Provide the [X, Y] coordinate of the cell's center where the given text is located.  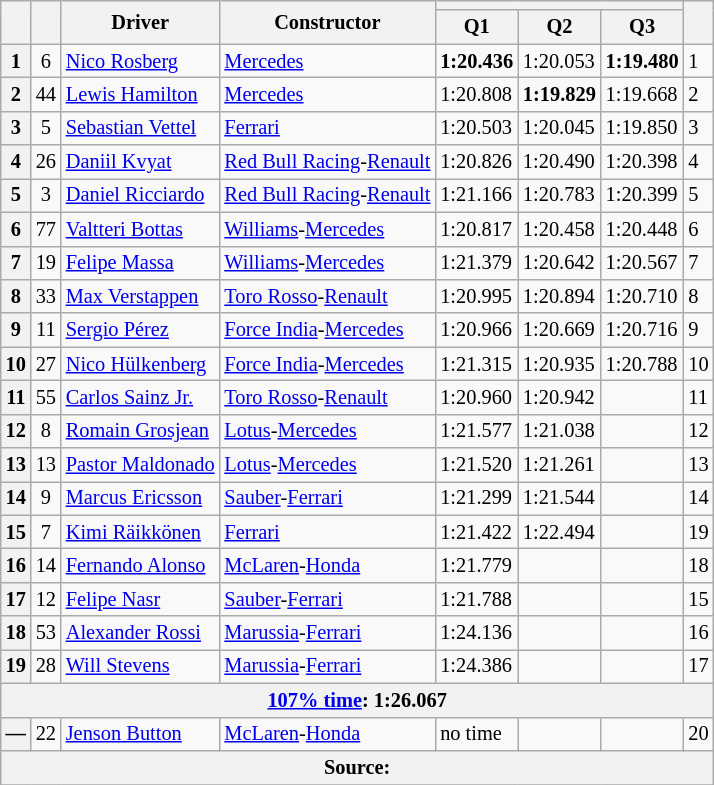
Constructor [327, 22]
no time [476, 734]
Q2 [560, 27]
Q1 [476, 27]
Alexander Rossi [140, 633]
Lewis Hamilton [140, 94]
1:20.995 [476, 296]
Pastor Maldonado [140, 465]
1:21.315 [476, 364]
1:21.788 [476, 599]
1:21.779 [476, 565]
Daniel Ricciardo [140, 195]
Carlos Sainz Jr. [140, 397]
Jenson Button [140, 734]
28 [46, 666]
1:20.808 [476, 94]
Max Verstappen [140, 296]
1:20.826 [476, 162]
Sebastian Vettel [140, 128]
Marcus Ericsson [140, 498]
1:20.053 [560, 61]
1:21.166 [476, 195]
1:20.398 [642, 162]
— [16, 734]
Driver [140, 22]
20 [699, 734]
1:20.935 [560, 364]
107% time: 1:26.067 [358, 700]
44 [46, 94]
1:20.960 [476, 397]
1:20.045 [560, 128]
1:20.894 [560, 296]
22 [46, 734]
Sergio Pérez [140, 330]
1:21.577 [476, 431]
1:21.544 [560, 498]
Valtteri Bottas [140, 229]
1:19.850 [642, 128]
1:22.494 [560, 532]
26 [46, 162]
Nico Rosberg [140, 61]
1:21.422 [476, 532]
1:20.669 [560, 330]
1:20.783 [560, 195]
1:20.966 [476, 330]
1:20.817 [476, 229]
Q3 [642, 27]
53 [46, 633]
33 [46, 296]
Nico Hülkenberg [140, 364]
Will Stevens [140, 666]
1:20.716 [642, 330]
Fernando Alonso [140, 565]
1:21.261 [560, 465]
Source: [358, 767]
1:20.436 [476, 61]
Romain Grosjean [140, 431]
27 [46, 364]
1:24.136 [476, 633]
1:20.942 [560, 397]
1:20.788 [642, 364]
1:19.668 [642, 94]
Felipe Massa [140, 263]
1:21.379 [476, 263]
55 [46, 397]
1:20.642 [560, 263]
1:19.829 [560, 94]
1:20.399 [642, 195]
1:20.567 [642, 263]
1:21.038 [560, 431]
1:21.299 [476, 498]
1:20.503 [476, 128]
1:20.710 [642, 296]
Felipe Nasr [140, 599]
1:21.520 [476, 465]
77 [46, 229]
1:24.386 [476, 666]
1:20.448 [642, 229]
1:20.458 [560, 229]
Kimi Räikkönen [140, 532]
Daniil Kvyat [140, 162]
1:19.480 [642, 61]
1:20.490 [560, 162]
